Determine the (x, y) coordinate at the center of the cell enclosing the given text.  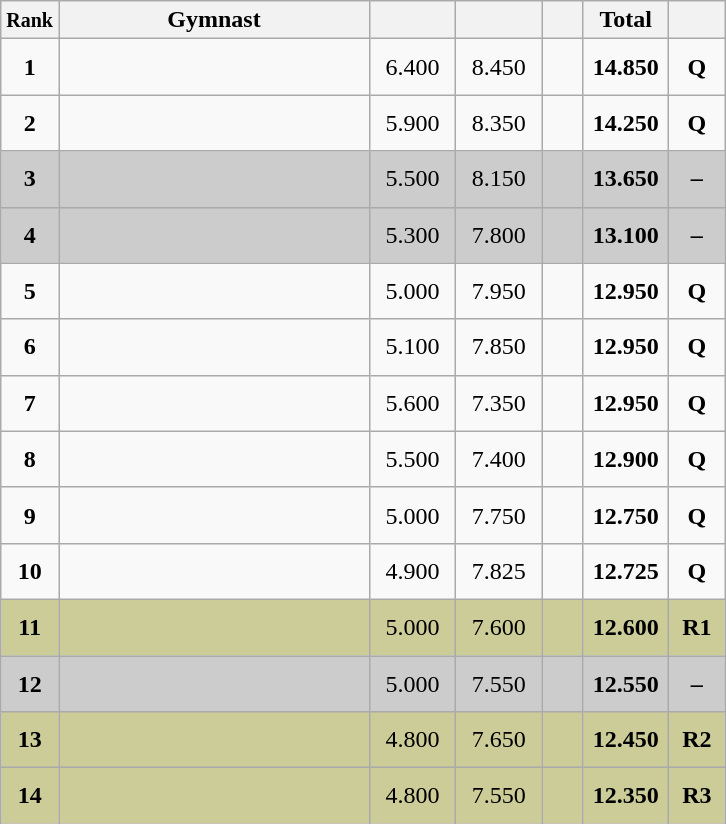
12.725 (626, 571)
Rank (30, 20)
6 (30, 347)
8 (30, 459)
12.600 (626, 627)
14.250 (626, 123)
13 (30, 740)
9 (30, 515)
2 (30, 123)
7.600 (499, 627)
8.350 (499, 123)
14 (30, 796)
Total (626, 20)
6.400 (413, 67)
5.900 (413, 123)
3 (30, 179)
Gymnast (214, 20)
13.650 (626, 179)
12.750 (626, 515)
7.350 (499, 403)
7.825 (499, 571)
7.400 (499, 459)
12 (30, 684)
5.600 (413, 403)
4.900 (413, 571)
13.100 (626, 235)
7.650 (499, 740)
R3 (697, 796)
8.450 (499, 67)
8.150 (499, 179)
14.850 (626, 67)
10 (30, 571)
1 (30, 67)
7.950 (499, 291)
5.300 (413, 235)
12.350 (626, 796)
7.750 (499, 515)
12.900 (626, 459)
R2 (697, 740)
4 (30, 235)
5.100 (413, 347)
7.800 (499, 235)
7.850 (499, 347)
11 (30, 627)
5 (30, 291)
7 (30, 403)
R1 (697, 627)
12.550 (626, 684)
12.450 (626, 740)
